Find where the given text appears and provide that cell's center as (x, y) coordinate. 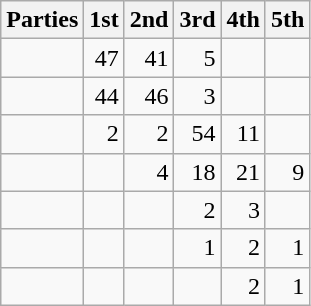
4 (149, 172)
5 (198, 58)
2nd (149, 20)
1st (104, 20)
3rd (198, 20)
5th (287, 20)
11 (243, 134)
9 (287, 172)
44 (104, 96)
4th (243, 20)
Parties (42, 20)
47 (104, 58)
54 (198, 134)
46 (149, 96)
18 (198, 172)
21 (243, 172)
41 (149, 58)
